Scan for the cell matching the given text and deliver its (x, y) coordinate at center. 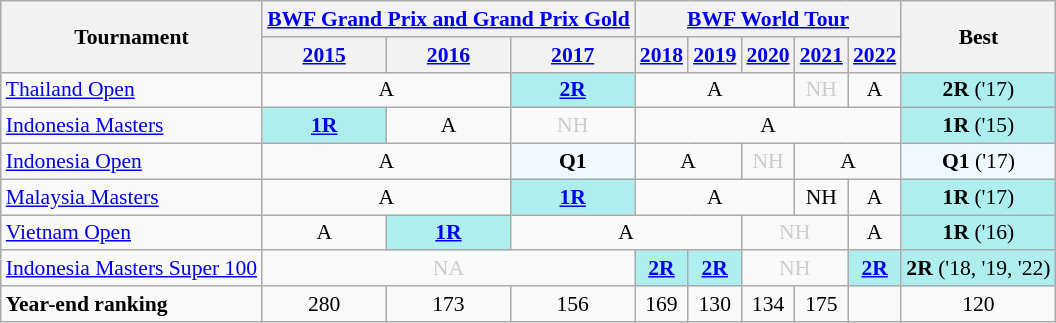
2R ('18, '19, '22) (978, 269)
1R ('16) (978, 233)
2015 (324, 55)
2018 (662, 55)
Indonesia Masters (132, 126)
Thailand Open (132, 90)
Vietnam Open (132, 233)
130 (714, 304)
134 (768, 304)
156 (573, 304)
NA (448, 269)
2017 (573, 55)
Indonesia Open (132, 162)
Indonesia Masters Super 100 (132, 269)
Q1 (573, 162)
Q1 ('17) (978, 162)
Tournament (132, 36)
1R ('15) (978, 126)
2R ('17) (978, 90)
2020 (768, 55)
175 (822, 304)
1R ('17) (978, 197)
Year-end ranking (132, 304)
2021 (822, 55)
280 (324, 304)
169 (662, 304)
BWF World Tour (768, 19)
2016 (448, 55)
Malaysia Masters (132, 197)
2022 (874, 55)
173 (448, 304)
120 (978, 304)
2019 (714, 55)
Best (978, 36)
BWF Grand Prix and Grand Prix Gold (448, 19)
